Return the [X, Y] coordinate for the center point of the cell that contains the specified text.  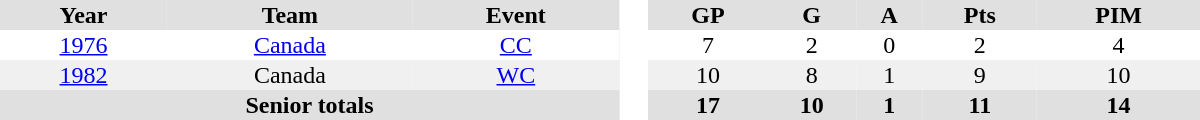
Year [84, 15]
0 [890, 45]
1982 [84, 75]
GP [708, 15]
7 [708, 45]
A [890, 15]
G [811, 15]
1976 [84, 45]
Event [516, 15]
Pts [980, 15]
PIM [1118, 15]
Senior totals [310, 105]
CC [516, 45]
WC [516, 75]
14 [1118, 105]
11 [980, 105]
17 [708, 105]
Team [290, 15]
9 [980, 75]
4 [1118, 45]
8 [811, 75]
